Extract the (X, Y) coordinate from the center of the cell holding the provided text.  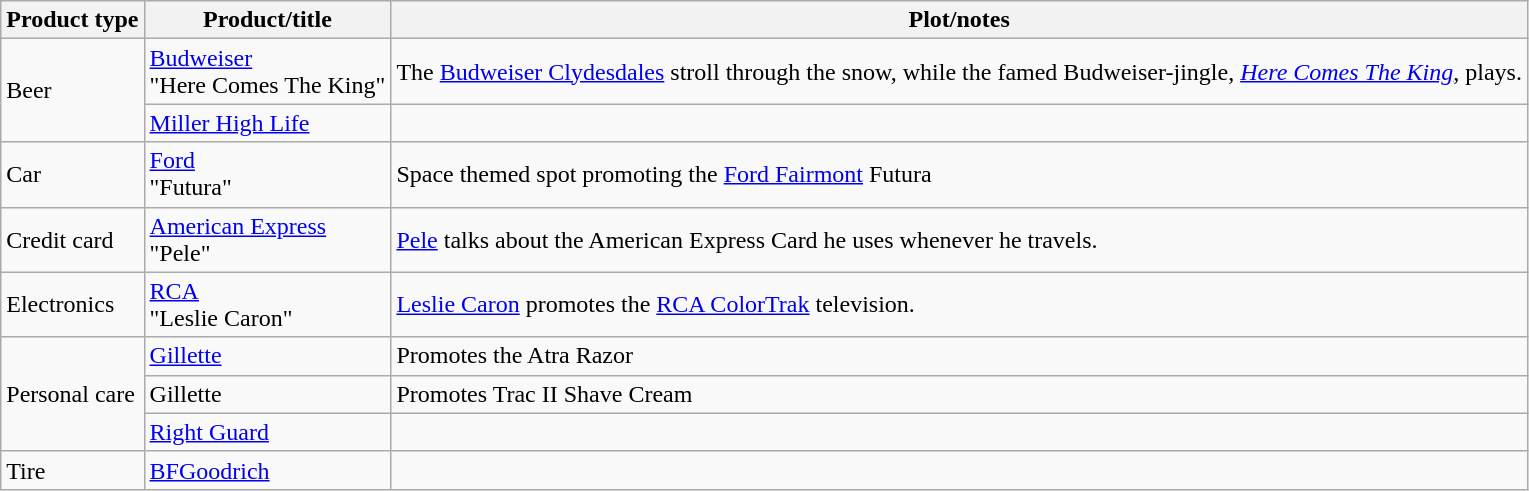
Right Guard (268, 432)
Budweiser"Here Comes The King" (268, 72)
Promotes Trac II Shave Cream (960, 394)
Pele talks about the American Express Card he uses whenever he travels. (960, 240)
Personal care (72, 394)
Promotes the Atra Razor (960, 356)
Beer (72, 90)
Leslie Caron promotes the RCA ColorTrak television. (960, 304)
Tire (72, 470)
Car (72, 174)
Product/title (268, 20)
Ford"Futura" (268, 174)
The Budweiser Clydesdales stroll through the snow, while the famed Budweiser-jingle, Here Comes The King, plays. (960, 72)
Space themed spot promoting the Ford Fairmont Futura (960, 174)
Credit card (72, 240)
American Express"Pele" (268, 240)
Electronics (72, 304)
Miller High Life (268, 123)
Product type (72, 20)
RCA"Leslie Caron" (268, 304)
BFGoodrich (268, 470)
Plot/notes (960, 20)
